Output the [x, y] coordinate of the center of the cell containing the given text.  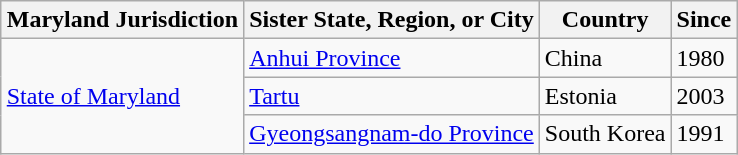
China [605, 58]
Country [605, 20]
Since [704, 20]
Tartu [392, 96]
State of Maryland [122, 96]
Sister State, Region, or City [392, 20]
1991 [704, 134]
1980 [704, 58]
Maryland Jurisdiction [122, 20]
Gyeongsangnam-do Province [392, 134]
Estonia [605, 96]
2003 [704, 96]
Anhui Province [392, 58]
South Korea [605, 134]
